Determine the [x, y] coordinate at the center of the cell enclosing the given text.  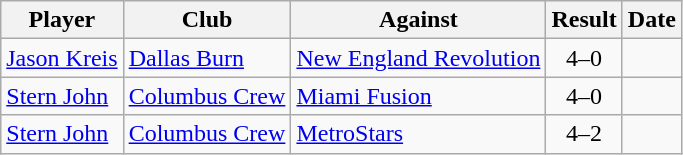
Miami Fusion [418, 96]
Jason Kreis [62, 58]
Date [652, 20]
Result [584, 20]
4–2 [584, 134]
New England Revolution [418, 58]
Player [62, 20]
Club [207, 20]
MetroStars [418, 134]
Dallas Burn [207, 58]
Against [418, 20]
